Identify which cell holds the provided text, then report its (x, y) central coordinate. 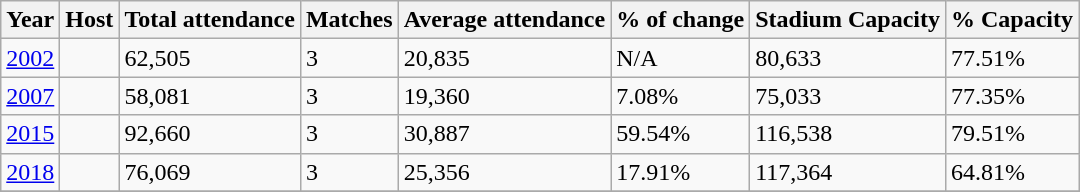
59.54% (680, 134)
80,633 (848, 58)
2018 (30, 172)
77.35% (1012, 96)
7.08% (680, 96)
Year (30, 20)
Matches (349, 20)
76,069 (210, 172)
17.91% (680, 172)
62,505 (210, 58)
% of change (680, 20)
64.81% (1012, 172)
Total attendance (210, 20)
77.51% (1012, 58)
Host (90, 20)
Average attendance (504, 20)
116,538 (848, 134)
92,660 (210, 134)
30,887 (504, 134)
2002 (30, 58)
2015 (30, 134)
25,356 (504, 172)
Stadium Capacity (848, 20)
75,033 (848, 96)
117,364 (848, 172)
N/A (680, 58)
2007 (30, 96)
20,835 (504, 58)
% Capacity (1012, 20)
79.51% (1012, 134)
19,360 (504, 96)
58,081 (210, 96)
